Pinpoint the cell where the given text exists, returning its (x, y) midpoint coordinate. 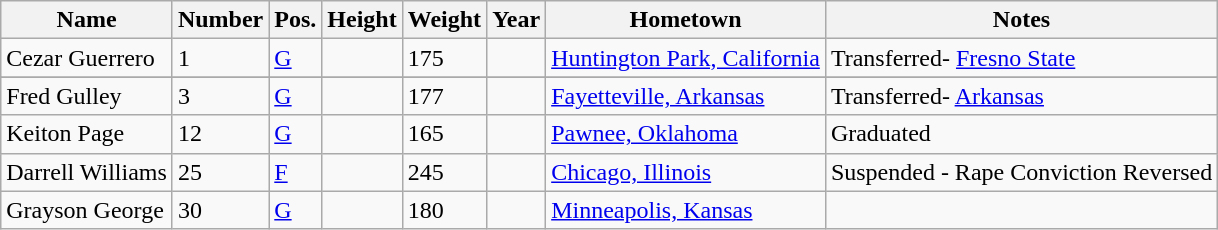
30 (220, 210)
Huntington Park, California (686, 58)
Darrell Williams (87, 172)
Name (87, 20)
F (296, 172)
Fred Gulley (87, 96)
Cezar Guerrero (87, 58)
177 (444, 96)
180 (444, 210)
3 (220, 96)
Suspended - Rape Conviction Reversed (1021, 172)
245 (444, 172)
1 (220, 58)
Transferred- Fresno State (1021, 58)
Grayson George (87, 210)
Transferred- Arkansas (1021, 96)
12 (220, 134)
Fayetteville, Arkansas (686, 96)
Hometown (686, 20)
165 (444, 134)
Weight (444, 20)
Keiton Page (87, 134)
25 (220, 172)
175 (444, 58)
Pawnee, Oklahoma (686, 134)
Chicago, Illinois (686, 172)
Year (516, 20)
Notes (1021, 20)
Pos. (296, 20)
Height (362, 20)
Graduated (1021, 134)
Number (220, 20)
Minneapolis, Kansas (686, 210)
